Pinpoint the cell where the given text exists, returning its [x, y] midpoint coordinate. 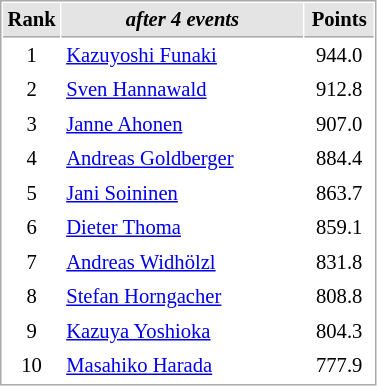
Dieter Thoma [183, 228]
2 [32, 90]
Masahiko Harada [183, 366]
Jani Soininen [183, 194]
912.8 [340, 90]
Sven Hannawald [183, 90]
863.7 [340, 194]
8 [32, 296]
10 [32, 366]
Andreas Goldberger [183, 158]
859.1 [340, 228]
944.0 [340, 56]
Kazuyoshi Funaki [183, 56]
Andreas Widhölzl [183, 262]
5 [32, 194]
Kazuya Yoshioka [183, 332]
after 4 events [183, 20]
831.8 [340, 262]
907.0 [340, 124]
Points [340, 20]
3 [32, 124]
Janne Ahonen [183, 124]
884.4 [340, 158]
6 [32, 228]
Rank [32, 20]
4 [32, 158]
777.9 [340, 366]
Stefan Horngacher [183, 296]
1 [32, 56]
804.3 [340, 332]
9 [32, 332]
808.8 [340, 296]
7 [32, 262]
